Pinpoint the cell where the given text exists, returning its [X, Y] midpoint coordinate. 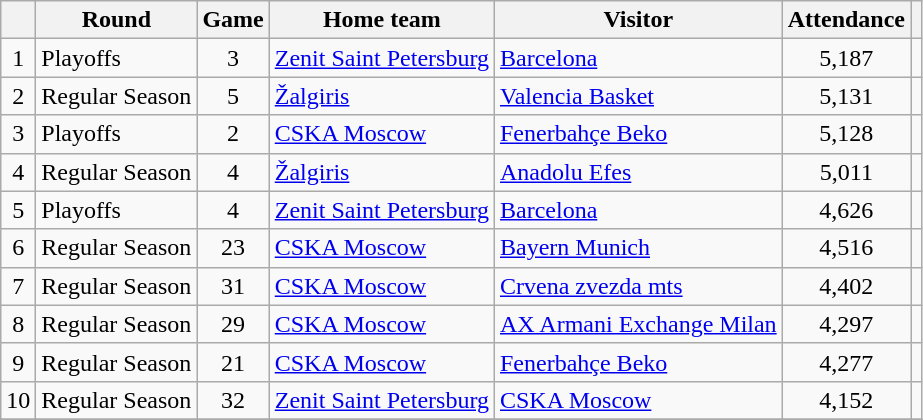
29 [233, 324]
7 [18, 286]
4,626 [846, 210]
5,011 [846, 172]
9 [18, 362]
Attendance [846, 20]
31 [233, 286]
Game [233, 20]
4,277 [846, 362]
8 [18, 324]
4,152 [846, 400]
4,402 [846, 286]
10 [18, 400]
Bayern Munich [638, 248]
5,187 [846, 58]
6 [18, 248]
23 [233, 248]
Round [116, 20]
Visitor [638, 20]
AX Armani Exchange Milan [638, 324]
Anadolu Efes [638, 172]
Valencia Basket [638, 96]
32 [233, 400]
4,516 [846, 248]
Home team [382, 20]
5,128 [846, 134]
4,297 [846, 324]
Crvena zvezda mts [638, 286]
5,131 [846, 96]
21 [233, 362]
1 [18, 58]
